Provide the (x, y) coordinate of the cell's center where the given text is located.  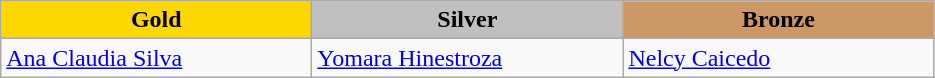
Yomara Hinestroza (468, 58)
Gold (156, 20)
Nelcy Caicedo (778, 58)
Ana Claudia Silva (156, 58)
Bronze (778, 20)
Silver (468, 20)
